Detect which cell encompasses the target text, then output its (X, Y) center coordinate. 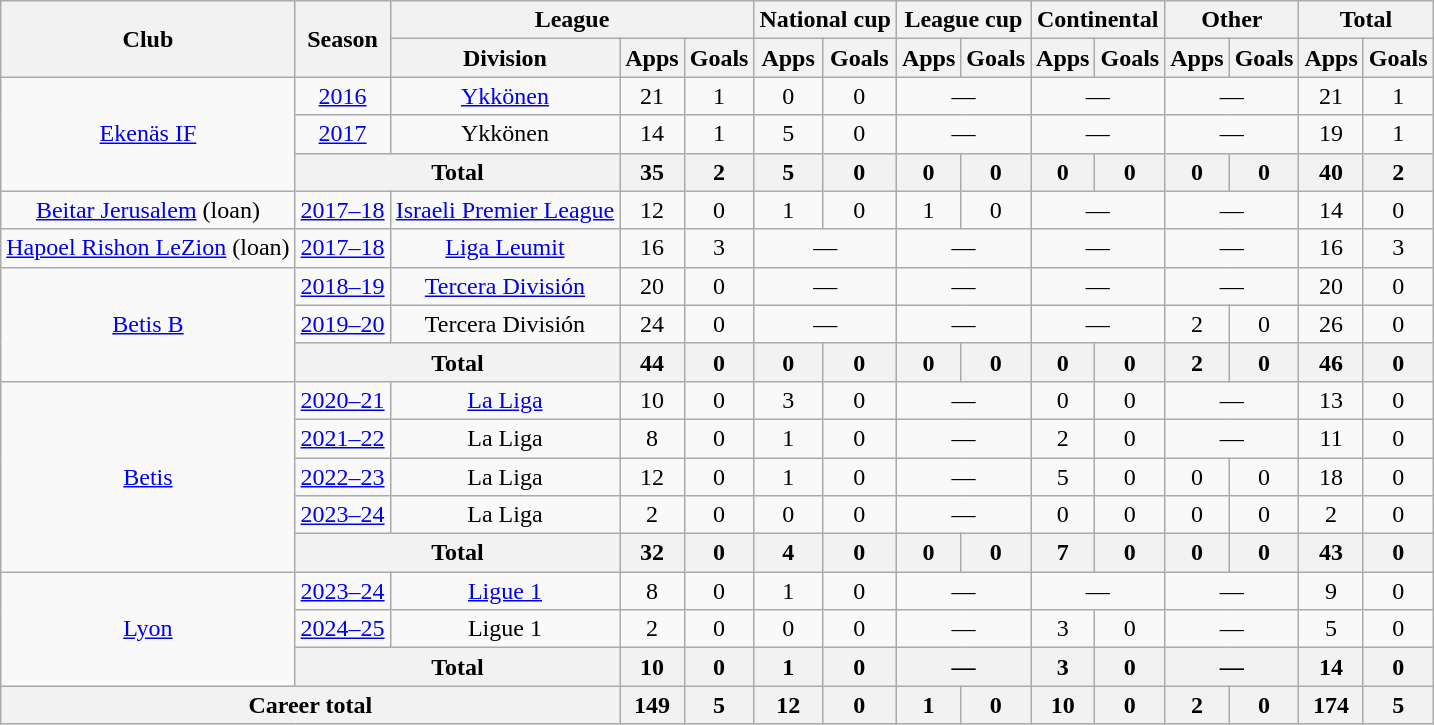
35 (652, 172)
32 (652, 553)
11 (1331, 438)
2018–19 (342, 286)
9 (1331, 591)
League (572, 20)
National cup (825, 20)
Liga Leumit (505, 248)
Betis B (148, 324)
Ekenäs IF (148, 134)
24 (652, 324)
19 (1331, 134)
18 (1331, 477)
2021–22 (342, 438)
Season (342, 39)
2017 (342, 134)
Continental (1098, 20)
7 (1063, 553)
13 (1331, 400)
43 (1331, 553)
Career total (310, 705)
Division (505, 58)
Betis (148, 476)
2022–23 (342, 477)
Club (148, 39)
2016 (342, 96)
League cup (963, 20)
174 (1331, 705)
40 (1331, 172)
149 (652, 705)
Beitar Jerusalem (loan) (148, 210)
26 (1331, 324)
2020–21 (342, 400)
Other (1232, 20)
2019–20 (342, 324)
46 (1331, 362)
2024–25 (342, 629)
Lyon (148, 629)
Hapoel Rishon LeZion (loan) (148, 248)
Israeli Premier League (505, 210)
4 (788, 553)
44 (652, 362)
